For the text-containing cell, return its midpoint in (x, y) coordinate format. 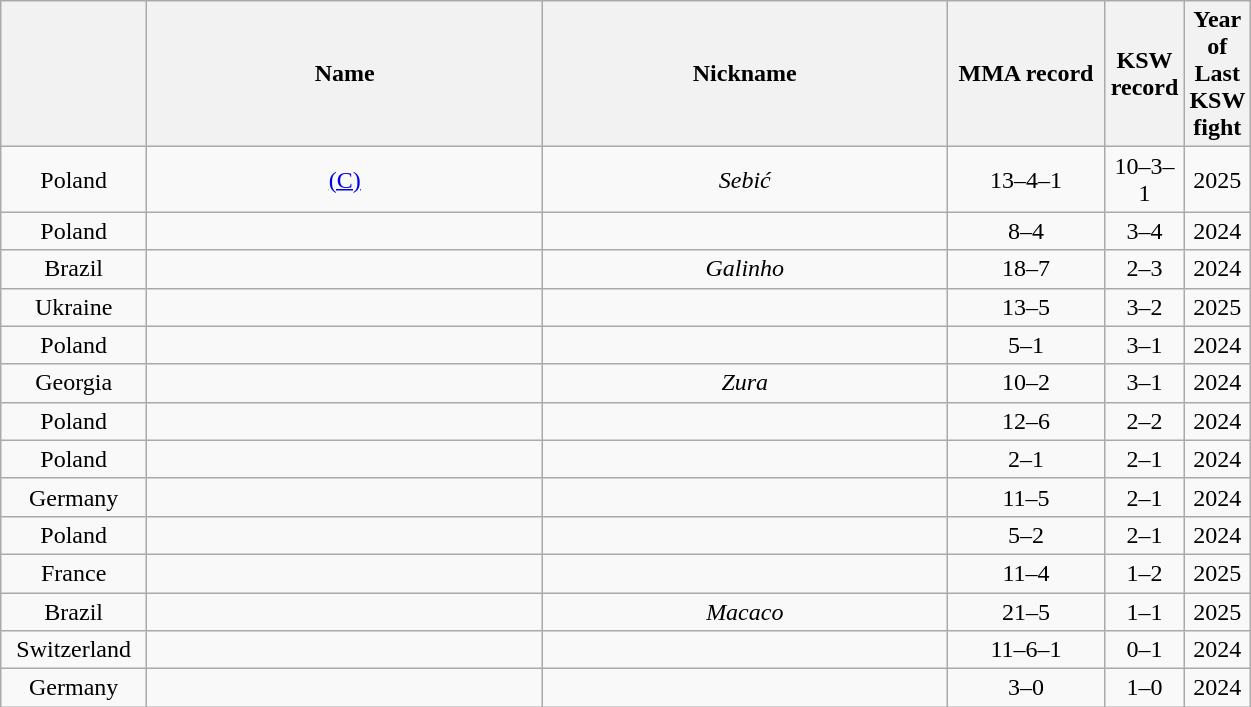
13–5 (1026, 307)
MMA record (1026, 74)
Nickname (745, 74)
12–6 (1026, 421)
0–1 (1144, 650)
Name (345, 74)
5–1 (1026, 345)
3–0 (1026, 688)
Sebić (745, 180)
Switzerland (74, 650)
Ukraine (74, 307)
1–2 (1144, 573)
Galinho (745, 269)
1–1 (1144, 611)
3–4 (1144, 231)
3–2 (1144, 307)
10–3–1 (1144, 180)
(C) (345, 180)
21–5 (1026, 611)
Year of Last KSW fight (1218, 74)
Zura (745, 383)
1–0 (1144, 688)
13–4–1 (1026, 180)
11–6–1 (1026, 650)
2–2 (1144, 421)
18–7 (1026, 269)
KSW record (1144, 74)
5–2 (1026, 535)
Macaco (745, 611)
Georgia (74, 383)
11–4 (1026, 573)
8–4 (1026, 231)
France (74, 573)
11–5 (1026, 497)
2–3 (1144, 269)
10–2 (1026, 383)
